Search for the cell housing the specified text and yield its (X, Y) center coordinate. 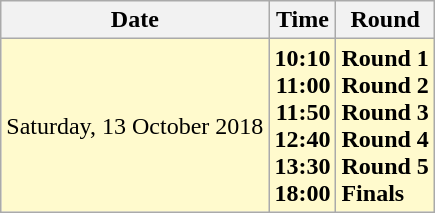
Saturday, 13 October 2018 (135, 126)
Round 1Round 2Round 3Round 4Round 5Finals (385, 126)
10:1011:0011:5012:4013:3018:00 (302, 126)
Time (302, 20)
Date (135, 20)
Round (385, 20)
